Output the [x, y] coordinate of the center of the cell containing the given text.  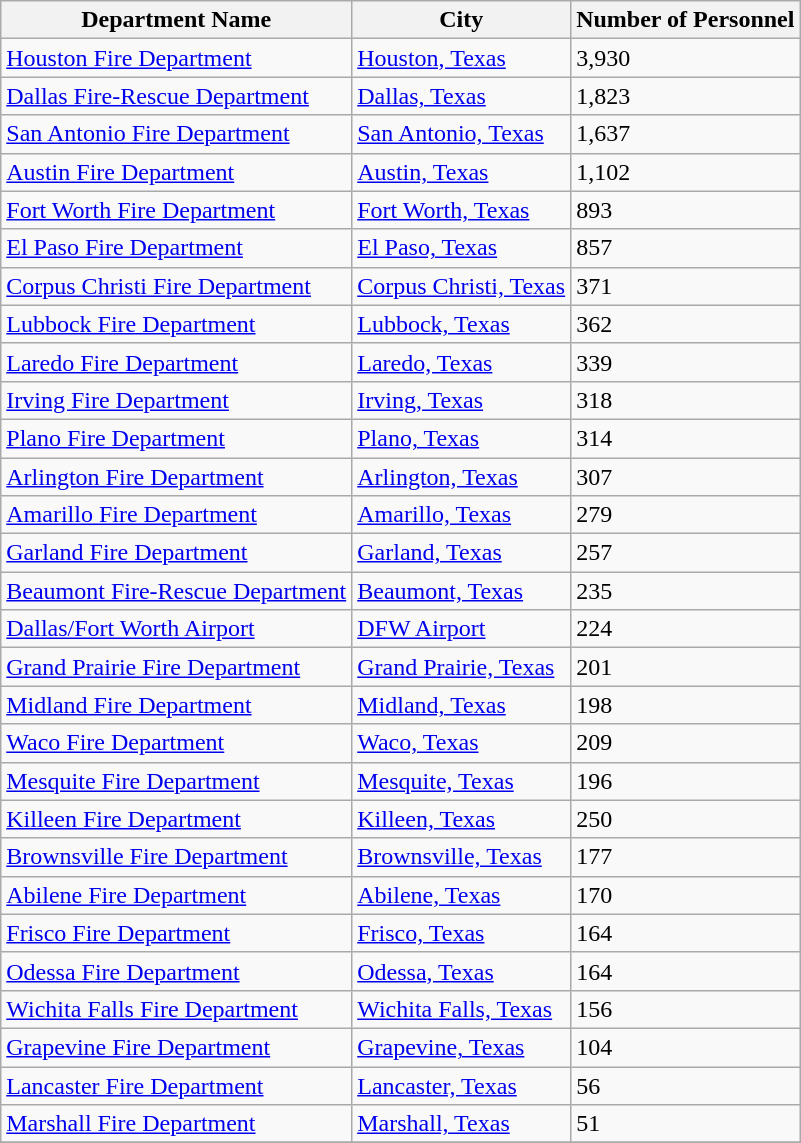
Lubbock Fire Department [176, 324]
Lancaster Fire Department [176, 1085]
Frisco Fire Department [176, 933]
Garland, Texas [462, 553]
Lubbock, Texas [462, 324]
City [462, 20]
Amarillo, Texas [462, 515]
Lancaster, Texas [462, 1085]
1,637 [686, 134]
Plano, Texas [462, 438]
Frisco, Texas [462, 933]
Brownsville Fire Department [176, 857]
Grapevine Fire Department [176, 1047]
Grand Prairie, Texas [462, 667]
El Paso, Texas [462, 248]
Beaumont Fire-Rescue Department [176, 591]
893 [686, 210]
56 [686, 1085]
Waco, Texas [462, 743]
Arlington Fire Department [176, 477]
Amarillo Fire Department [176, 515]
279 [686, 515]
201 [686, 667]
Department Name [176, 20]
Marshall Fire Department [176, 1124]
Midland Fire Department [176, 705]
Abilene, Texas [462, 895]
San Antonio Fire Department [176, 134]
339 [686, 362]
Odessa, Texas [462, 971]
857 [686, 248]
Fort Worth, Texas [462, 210]
Beaumont, Texas [462, 591]
314 [686, 438]
Number of Personnel [686, 20]
Wichita Falls, Texas [462, 1009]
198 [686, 705]
209 [686, 743]
170 [686, 895]
51 [686, 1124]
Brownsville, Texas [462, 857]
Waco Fire Department [176, 743]
Garland Fire Department [176, 553]
Wichita Falls Fire Department [176, 1009]
Plano Fire Department [176, 438]
Midland, Texas [462, 705]
Arlington, Texas [462, 477]
Grapevine, Texas [462, 1047]
Mesquite Fire Department [176, 781]
Odessa Fire Department [176, 971]
371 [686, 286]
DFW Airport [462, 629]
Fort Worth Fire Department [176, 210]
3,930 [686, 58]
Laredo Fire Department [176, 362]
San Antonio, Texas [462, 134]
235 [686, 591]
Austin, Texas [462, 172]
1,102 [686, 172]
Laredo, Texas [462, 362]
Killeen Fire Department [176, 819]
Corpus Christi, Texas [462, 286]
Irving Fire Department [176, 400]
Houston, Texas [462, 58]
156 [686, 1009]
250 [686, 819]
307 [686, 477]
224 [686, 629]
Grand Prairie Fire Department [176, 667]
Marshall, Texas [462, 1124]
Killeen, Texas [462, 819]
Irving, Texas [462, 400]
257 [686, 553]
Corpus Christi Fire Department [176, 286]
Abilene Fire Department [176, 895]
El Paso Fire Department [176, 248]
104 [686, 1047]
Dallas Fire-Rescue Department [176, 96]
362 [686, 324]
177 [686, 857]
1,823 [686, 96]
Mesquite, Texas [462, 781]
318 [686, 400]
196 [686, 781]
Dallas, Texas [462, 96]
Austin Fire Department [176, 172]
Dallas/Fort Worth Airport [176, 629]
Houston Fire Department [176, 58]
